Detect which cell encompasses the target text, then output its (x, y) center coordinate. 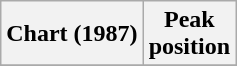
Chart (1987) (72, 34)
Peakposition (189, 34)
